Find where the given text appears and provide that cell's center as (X, Y) coordinate. 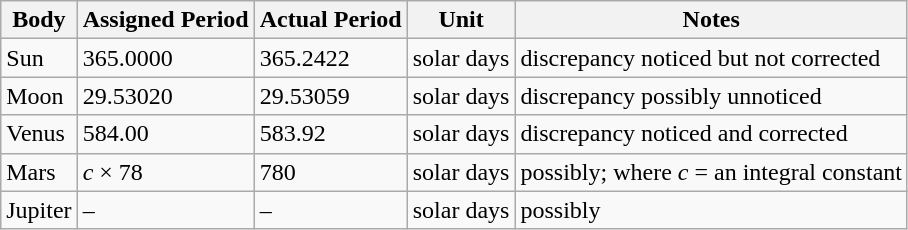
Actual Period (330, 20)
365.2422 (330, 58)
discrepancy noticed and corrected (712, 134)
365.0000 (166, 58)
29.53059 (330, 96)
Sun (39, 58)
Body (39, 20)
c × 78 (166, 172)
Moon (39, 96)
Venus (39, 134)
Jupiter (39, 210)
780 (330, 172)
29.53020 (166, 96)
584.00 (166, 134)
possibly; where c = an integral constant (712, 172)
discrepancy noticed but not corrected (712, 58)
Unit (461, 20)
possibly (712, 210)
discrepancy possibly unnoticed (712, 96)
Notes (712, 20)
583.92 (330, 134)
Assigned Period (166, 20)
Mars (39, 172)
